Output the (X, Y) coordinate of the center of the cell containing the given text.  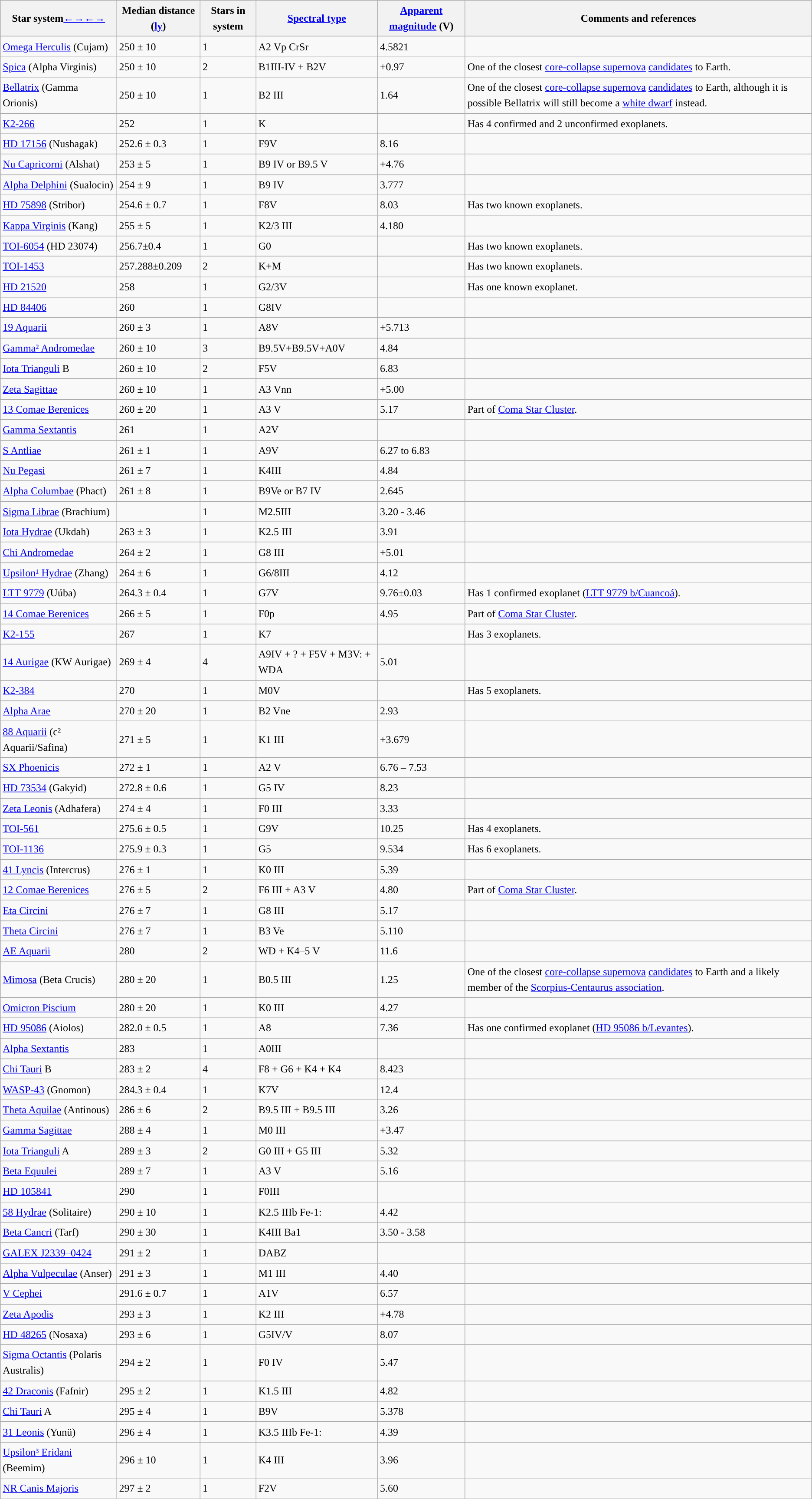
Theta Circini (59, 930)
Iota Trianguli B (59, 369)
One of the closest core-collapse supernova candidates to Earth. (638, 67)
6.27 to 6.83 (421, 450)
M2.5III (317, 511)
G0 III + G5 III (317, 1151)
12.4 (421, 1089)
HD 48265 (Nosaxa) (59, 1335)
261 ± 8 (159, 491)
WD + K4–5 V (317, 951)
B9 IV (317, 185)
A9IV + ? + F5V + M3V: + WDA (317, 662)
Zeta Leonis (Adhafera) (59, 808)
293 ± 6 (159, 1335)
Chi Tauri A (59, 1411)
Beta Cancri (Tarf) (59, 1233)
3.96 (421, 1460)
B2 Vne (317, 711)
Upsilon³ Eridani (Beemim) (59, 1460)
K1 III (317, 740)
3.50 - 3.58 (421, 1233)
A2V (317, 430)
TOI-1453 (59, 266)
260 (159, 307)
K7 (317, 634)
291 ± 2 (159, 1252)
HD 73534 (Gakyid) (59, 788)
272 ± 1 (159, 767)
+4.76 (421, 164)
276 ± 1 (159, 870)
261 (159, 430)
3.91 (421, 532)
Omicron Piscium (59, 1008)
5.32 (421, 1151)
256.7±0.4 (159, 246)
K (317, 123)
+5.01 (421, 552)
Has 6 exoplanets. (638, 849)
260 ± 3 (159, 328)
12 Comae Berenices (59, 890)
283 ± 2 (159, 1069)
Star system←→←→ (59, 18)
+5.713 (421, 328)
One of the closest core-collapse supernova candidates to Earth and a likely member of the Scorpius-Centaurus association. (638, 980)
Has one known exoplanet. (638, 287)
258 (159, 287)
297 ± 2 (159, 1489)
F6 III + A3 V (317, 890)
3 (228, 348)
A8 (317, 1029)
F0III (317, 1192)
A3 Vnn (317, 389)
Has 4 confirmed and 2 unconfirmed exoplanets. (638, 123)
284.3 ± 0.4 (159, 1089)
Spica (Alpha Virginis) (59, 67)
7.36 (421, 1029)
Alpha Vulpeculae (Anser) (59, 1273)
A8V (317, 328)
5.39 (421, 870)
8.23 (421, 788)
Median distance (ly) (159, 18)
HD 84406 (59, 307)
B2 III (317, 95)
F9V (317, 144)
4.95 (421, 614)
Alpha Columbae (Phact) (59, 491)
290 ± 30 (159, 1233)
B9 IV or B9.5 V (317, 164)
F0p (317, 614)
Alpha Delphini (Sualocin) (59, 185)
SX Phoenicis (59, 767)
M0 III (317, 1130)
G8IV (317, 307)
41 Lyncis (Intercrus) (59, 870)
275.6 ± 0.5 (159, 829)
B9V (317, 1411)
S Antliae (59, 450)
Bellatrix (Gamma Orionis) (59, 95)
G5 (317, 849)
254.6 ± 0.7 (159, 205)
One of the closest core-collapse supernova candidates to Earth, although it is possible Bellatrix will still become a white dwarf instead. (638, 95)
G9V (317, 829)
Upsilon¹ Hydrae (Zhang) (59, 573)
HD 21520 (59, 287)
V Cephei (59, 1293)
TOI-561 (59, 829)
296 ± 10 (159, 1460)
290 (159, 1192)
G7V (317, 593)
Iota Trianguli A (59, 1151)
Beta Equulei (59, 1171)
252.6 ± 0.3 (159, 144)
Has 3 exoplanets. (638, 634)
M1 III (317, 1273)
Kappa Virginis (Kang) (59, 226)
M0V (317, 691)
8.07 (421, 1335)
K2/3 III (317, 226)
3.777 (421, 185)
WASP-43 (Gnomon) (59, 1089)
G0 (317, 246)
261 ± 1 (159, 450)
10.25 (421, 829)
42 Draconis (Fafnir) (59, 1391)
B9.5V+B9.5V+A0V (317, 348)
B0.5 III (317, 980)
276 ± 5 (159, 890)
F0 III (317, 808)
K2-384 (59, 691)
275.9 ± 0.3 (159, 849)
B9.5 III + B9.5 III (317, 1110)
K4III Ba1 (317, 1233)
Sigma Octantis (Polaris Australis) (59, 1363)
F8V (317, 205)
K1.5 III (317, 1391)
257.288±0.209 (159, 266)
3.33 (421, 808)
14 Aurigae (KW Aurigae) (59, 662)
252 (159, 123)
254 ± 9 (159, 185)
5.110 (421, 930)
Gamma Sagittae (59, 1130)
4.5821 (421, 47)
4.27 (421, 1008)
Mimosa (Beta Crucis) (59, 980)
5.47 (421, 1363)
F2V (317, 1489)
13 Comae Berenices (59, 410)
5.378 (421, 1411)
295 ± 2 (159, 1391)
4.80 (421, 890)
Has 4 exoplanets. (638, 829)
K2.5 III (317, 532)
3.20 - 3.46 (421, 511)
K+M (317, 266)
HD 95086 (Aiolos) (59, 1029)
+5.00 (421, 389)
264.3 ± 0.4 (159, 593)
283 (159, 1049)
Omega Herculis (Cujam) (59, 47)
A0III (317, 1049)
261 ± 7 (159, 470)
B3 Ve (317, 930)
58 Hydrae (Solitaire) (59, 1212)
Alpha Sextantis (59, 1049)
289 ± 7 (159, 1171)
295 ± 4 (159, 1411)
+3.47 (421, 1130)
11.6 (421, 951)
NR Canis Majoris (59, 1489)
271 ± 5 (159, 740)
6.83 (421, 369)
Theta Aquilae (Antinous) (59, 1110)
263 ± 3 (159, 532)
5.16 (421, 1171)
289 ± 3 (159, 1151)
8.423 (421, 1069)
9.534 (421, 849)
267 (159, 634)
4.42 (421, 1212)
291 ± 3 (159, 1273)
1.25 (421, 980)
F5V (317, 369)
G2/3V (317, 287)
Nu Pegasi (59, 470)
+4.78 (421, 1314)
4.39 (421, 1432)
Iota Hydrae (Ukdah) (59, 532)
88 Aquarii (c² Aquarii/Safina) (59, 740)
TOI-1136 (59, 849)
270 (159, 691)
1.64 (421, 95)
HD 105841 (59, 1192)
F8 + G6 + K4 + K4 (317, 1069)
253 ± 5 (159, 164)
274 ± 4 (159, 808)
B9Ve or B7 IV (317, 491)
Gamma² Andromedae (59, 348)
AE Aquarii (59, 951)
LTT 9779 (Uúba) (59, 593)
F0 IV (317, 1363)
6.76 – 7.53 (421, 767)
K3.5 IIIb Fe-1: (317, 1432)
6.57 (421, 1293)
Spectral type (317, 18)
260 ± 20 (159, 410)
19 Aquarii (59, 328)
K2-155 (59, 634)
Has 5 exoplanets. (638, 691)
270 ± 20 (159, 711)
TOI-6054 (HD 23074) (59, 246)
288 ± 4 (159, 1130)
14 Comae Berenices (59, 614)
4.180 (421, 226)
K2.5 IIIb Fe-1: (317, 1212)
K4III (317, 470)
5.01 (421, 662)
A1V (317, 1293)
K2-266 (59, 123)
5.60 (421, 1489)
G5 IV (317, 788)
HD 17156 (Nushagak) (59, 144)
4.82 (421, 1391)
HD 75898 (Stribor) (59, 205)
3.26 (421, 1110)
G5IV/V (317, 1335)
291.6 ± 0.7 (159, 1293)
DABZ (317, 1252)
+0.97 (421, 67)
266 ± 5 (159, 614)
A2 V (317, 767)
2.93 (421, 711)
9.76±0.03 (421, 593)
4.40 (421, 1273)
Sigma Librae (Brachium) (59, 511)
8.03 (421, 205)
G6/8III (317, 573)
264 ± 6 (159, 573)
296 ± 4 (159, 1432)
255 ± 5 (159, 226)
282.0 ± 0.5 (159, 1029)
2.645 (421, 491)
8.16 (421, 144)
Nu Capricorni (Alshat) (59, 164)
Chi Tauri B (59, 1069)
294 ± 2 (159, 1363)
Zeta Apodis (59, 1314)
GALEX J2339–0424 (59, 1252)
Eta Circini (59, 911)
290 ± 10 (159, 1212)
286 ± 6 (159, 1110)
B1III-IV + B2V (317, 67)
Apparent magnitude (V) (421, 18)
280 (159, 951)
Stars in system (228, 18)
Has one confirmed exoplanet (HD 95086 b/Levantes). (638, 1029)
31 Leonis (Yunü) (59, 1432)
264 ± 2 (159, 552)
A9V (317, 450)
K2 III (317, 1314)
293 ± 3 (159, 1314)
Zeta Sagittae (59, 389)
+3.679 (421, 740)
A2 Vp CrSr (317, 47)
Alpha Arae (59, 711)
4.12 (421, 573)
Has 1 confirmed exoplanet (LTT 9779 b/Cuancoá). (638, 593)
Comments and references (638, 18)
272.8 ± 0.6 (159, 788)
K4 III (317, 1460)
Gamma Sextantis (59, 430)
269 ± 4 (159, 662)
Chi Andromedae (59, 552)
K7V (317, 1089)
